Return the [x, y] coordinate for the center point of the cell that contains the specified text.  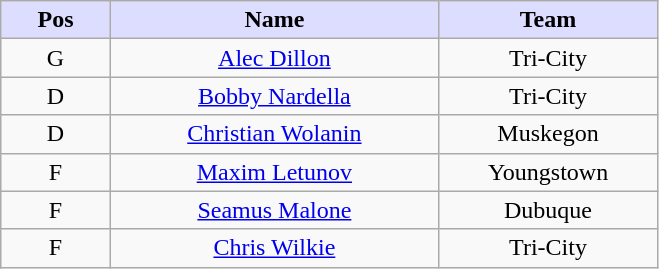
Muskegon [548, 134]
G [56, 58]
Bobby Nardella [274, 96]
Maxim Letunov [274, 172]
Dubuque [548, 210]
Team [548, 20]
Name [274, 20]
Seamus Malone [274, 210]
Alec Dillon [274, 58]
Christian Wolanin [274, 134]
Chris Wilkie [274, 248]
Pos [56, 20]
Youngstown [548, 172]
